Return (X, Y) of the center of cell containing provided text 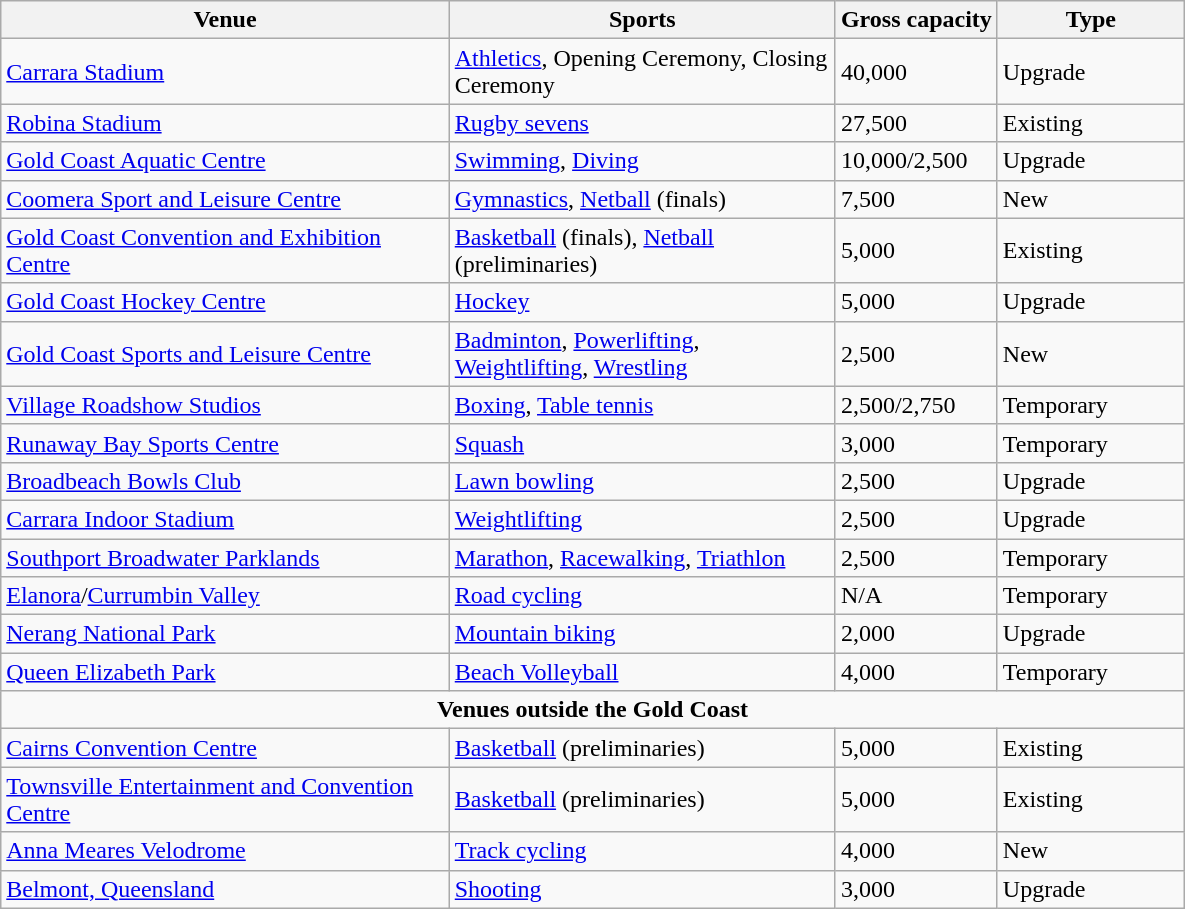
27,500 (916, 123)
Anna Meares Velodrome (225, 851)
Lawn bowling (642, 481)
Gold Coast Hockey Centre (225, 302)
Mountain biking (642, 634)
Marathon, Racewalking, Triathlon (642, 557)
Gold Coast Convention and Exhibition Centre (225, 250)
Athletics, Opening Ceremony, Closing Ceremony (642, 72)
Road cycling (642, 596)
7,500 (916, 199)
Boxing, Table tennis (642, 405)
Shooting (642, 889)
Nerang National Park (225, 634)
Badminton, Powerlifting, Weightlifting, Wrestling (642, 354)
Carrara Stadium (225, 72)
Belmont, Queensland (225, 889)
Weightlifting (642, 519)
Beach Volleyball (642, 672)
Queen Elizabeth Park (225, 672)
2,500/2,750 (916, 405)
Track cycling (642, 851)
Sports (642, 20)
Carrara Indoor Stadium (225, 519)
Swimming, Diving (642, 161)
Hockey (642, 302)
Venues outside the Gold Coast (593, 710)
Village Roadshow Studios (225, 405)
Broadbeach Bowls Club (225, 481)
10,000/2,500 (916, 161)
Squash (642, 443)
Venue (225, 20)
Cairns Convention Centre (225, 748)
Coomera Sport and Leisure Centre (225, 199)
40,000 (916, 72)
Gold Coast Aquatic Centre (225, 161)
N/A (916, 596)
Robina Stadium (225, 123)
Type (1090, 20)
Gold Coast Sports and Leisure Centre (225, 354)
Basketball (finals), Netball (preliminaries) (642, 250)
Townsville Entertainment and Convention Centre (225, 800)
Gymnastics, Netball (finals) (642, 199)
2,000 (916, 634)
Gross capacity (916, 20)
Southport Broadwater Parklands (225, 557)
Rugby sevens (642, 123)
Runaway Bay Sports Centre (225, 443)
Elanora/Currumbin Valley (225, 596)
